Determine the [X, Y] coordinate at the center of the cell enclosing the given text.  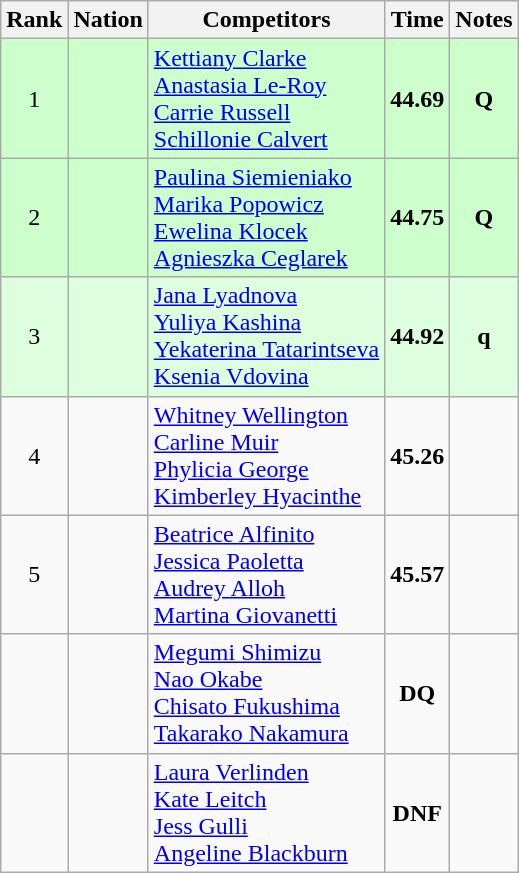
Megumi ShimizuNao OkabeChisato FukushimaTakarako Nakamura [266, 694]
1 [34, 98]
44.92 [418, 336]
q [484, 336]
2 [34, 218]
Whitney WellingtonCarline MuirPhylicia GeorgeKimberley Hyacinthe [266, 456]
Paulina SiemieniakoMarika PopowiczEwelina KlocekAgnieszka Ceglarek [266, 218]
Time [418, 20]
Competitors [266, 20]
3 [34, 336]
Kettiany ClarkeAnastasia Le-RoyCarrie RussellSchillonie Calvert [266, 98]
45.57 [418, 574]
DQ [418, 694]
45.26 [418, 456]
5 [34, 574]
Laura VerlindenKate LeitchJess GulliAngeline Blackburn [266, 812]
Jana LyadnovaYuliya KashinaYekaterina TatarintsevaKsenia Vdovina [266, 336]
4 [34, 456]
Rank [34, 20]
Nation [108, 20]
DNF [418, 812]
44.75 [418, 218]
44.69 [418, 98]
Beatrice AlfinitoJessica PaolettaAudrey AllohMartina Giovanetti [266, 574]
Notes [484, 20]
